Capture the cell that displays the provided text and extract its (X, Y) central coordinate. 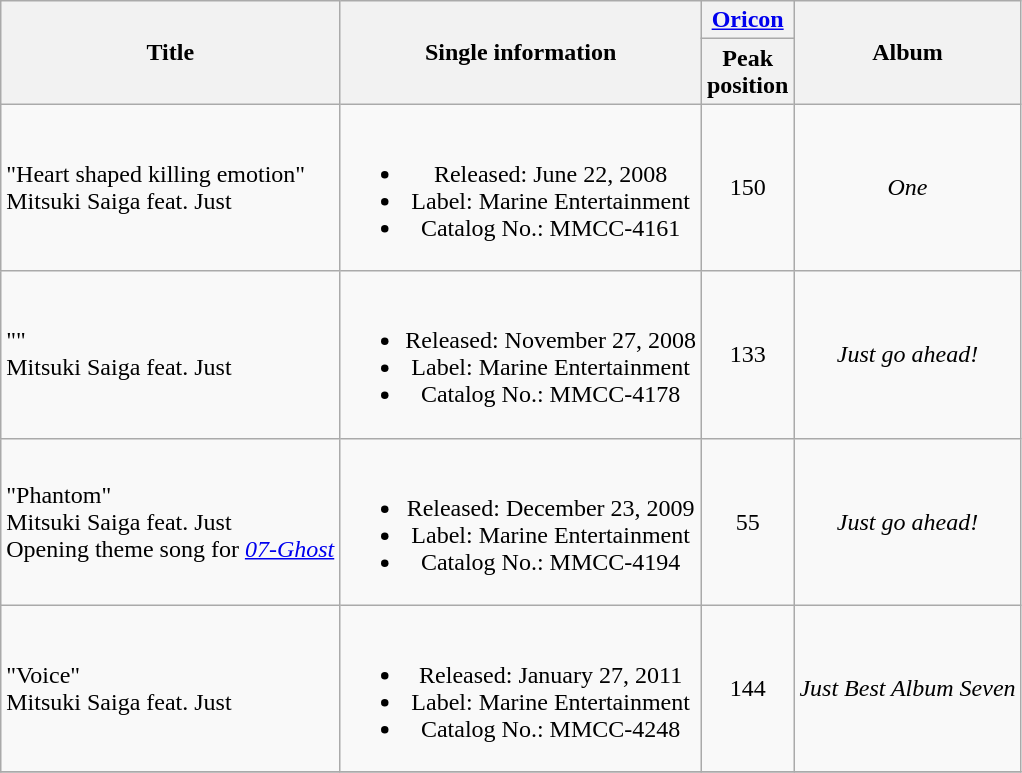
Title (170, 52)
Peakposition (747, 72)
Album (908, 52)
Released: June 22, 2008Label: Marine EntertainmentCatalog No.: MMCC-4161 (521, 188)
One (908, 188)
"Heart shaped killing emotion"Mitsuki Saiga feat. Just (170, 188)
Released: December 23, 2009Label: Marine EntertainmentCatalog No.: MMCC-4194 (521, 522)
""Mitsuki Saiga feat. Just (170, 354)
55 (747, 522)
Released: January 27, 2011Label: Marine EntertainmentCatalog No.: MMCC-4248 (521, 688)
Released: November 27, 2008Label: Marine EntertainmentCatalog No.: MMCC-4178 (521, 354)
Just Best Album Seven (908, 688)
133 (747, 354)
150 (747, 188)
Single information (521, 52)
"Phantom"Mitsuki Saiga feat. JustOpening theme song for 07-Ghost (170, 522)
"Voice"Mitsuki Saiga feat. Just (170, 688)
144 (747, 688)
Oricon (747, 20)
